Return (x, y) of the center of cell containing provided text 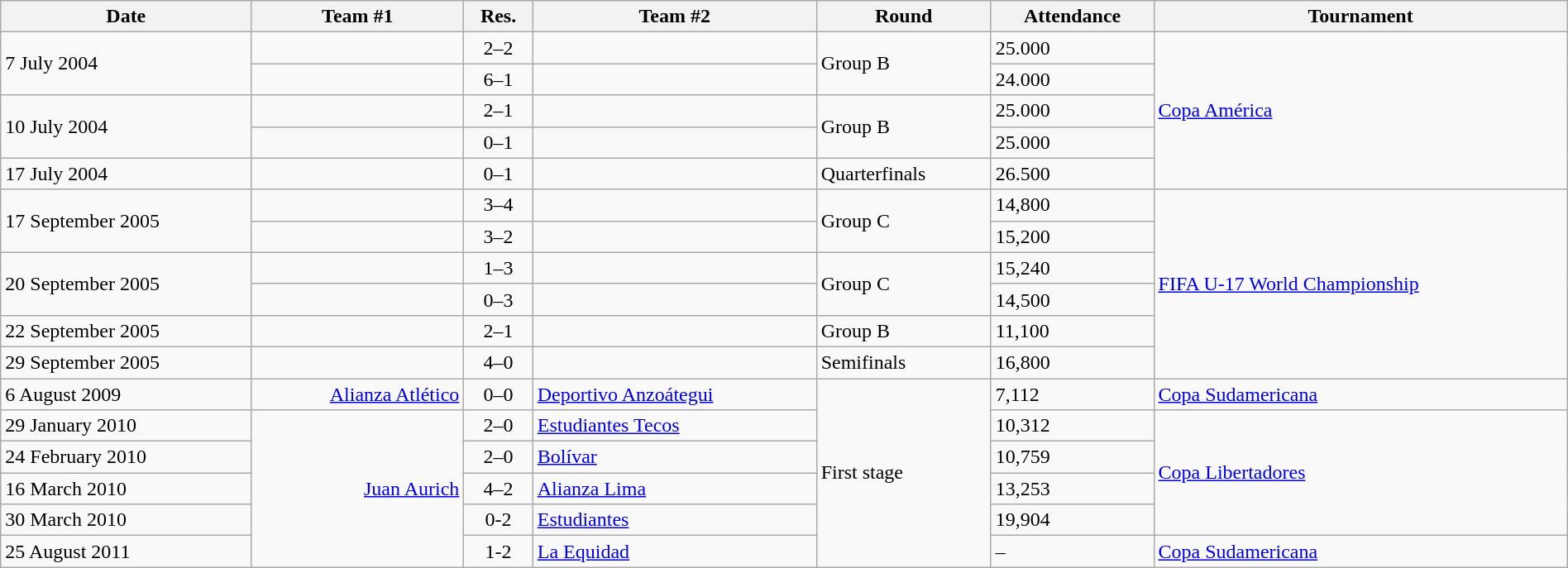
4–2 (498, 489)
17 September 2005 (126, 221)
Semifinals (903, 362)
17 July 2004 (126, 174)
Res. (498, 17)
0-2 (498, 520)
10,759 (1072, 457)
Estudiantes (675, 520)
First stage (903, 473)
Alianza Atlético (357, 394)
Estudiantes Tecos (675, 426)
16,800 (1072, 362)
1-2 (498, 551)
25 August 2011 (126, 551)
15,200 (1072, 236)
3–4 (498, 205)
0–0 (498, 394)
Copa Libertadores (1360, 473)
14,800 (1072, 205)
26.500 (1072, 174)
Team #2 (675, 17)
14,500 (1072, 299)
La Equidad (675, 551)
0–3 (498, 299)
Deportivo Anzoátegui (675, 394)
6–1 (498, 79)
20 September 2005 (126, 284)
6 August 2009 (126, 394)
15,240 (1072, 268)
3–2 (498, 236)
13,253 (1072, 489)
16 March 2010 (126, 489)
Bolívar (675, 457)
7 July 2004 (126, 64)
Round (903, 17)
29 January 2010 (126, 426)
Tournament (1360, 17)
Juan Aurich (357, 489)
– (1072, 551)
24.000 (1072, 79)
11,100 (1072, 331)
Attendance (1072, 17)
Copa América (1360, 111)
7,112 (1072, 394)
22 September 2005 (126, 331)
24 February 2010 (126, 457)
Alianza Lima (675, 489)
Quarterfinals (903, 174)
4–0 (498, 362)
10 July 2004 (126, 126)
2–2 (498, 48)
19,904 (1072, 520)
10,312 (1072, 426)
FIFA U-17 World Championship (1360, 284)
30 March 2010 (126, 520)
Date (126, 17)
29 September 2005 (126, 362)
Team #1 (357, 17)
1–3 (498, 268)
